From the cell containing the given text, extract its center point as [X, Y] coordinate. 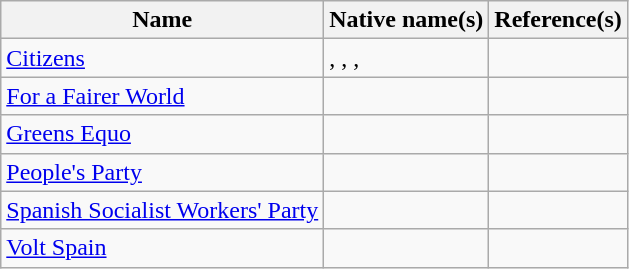
Greens Equo [162, 134]
Citizens [162, 58]
People's Party [162, 172]
Native name(s) [406, 20]
Name [162, 20]
, , , [406, 58]
Reference(s) [558, 20]
Volt Spain [162, 248]
For a Fairer World [162, 96]
Spanish Socialist Workers' Party [162, 210]
